Provide the [x, y] coordinate of the cell's center where the given text is located.  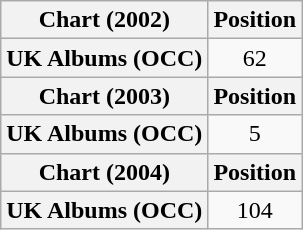
Chart (2003) [104, 96]
5 [255, 134]
Chart (2002) [104, 20]
62 [255, 58]
Chart (2004) [104, 172]
104 [255, 210]
